Detect which cell encompasses the target text, then output its [X, Y] center coordinate. 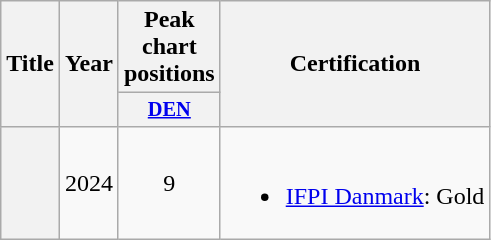
Year [88, 64]
Certification [355, 64]
IFPI Danmark: Gold [355, 182]
9 [169, 182]
Title [30, 64]
2024 [88, 182]
Peak chart positions [169, 47]
DEN [169, 110]
